Determine the (X, Y) coordinate at the center of the cell enclosing the given text.  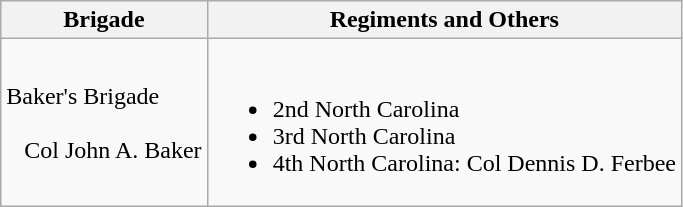
Brigade (104, 20)
Regiments and Others (444, 20)
2nd North Carolina3rd North Carolina4th North Carolina: Col Dennis D. Ferbee (444, 122)
Baker's Brigade Col John A. Baker (104, 122)
